Detect which cell encompasses the target text, then output its [X, Y] center coordinate. 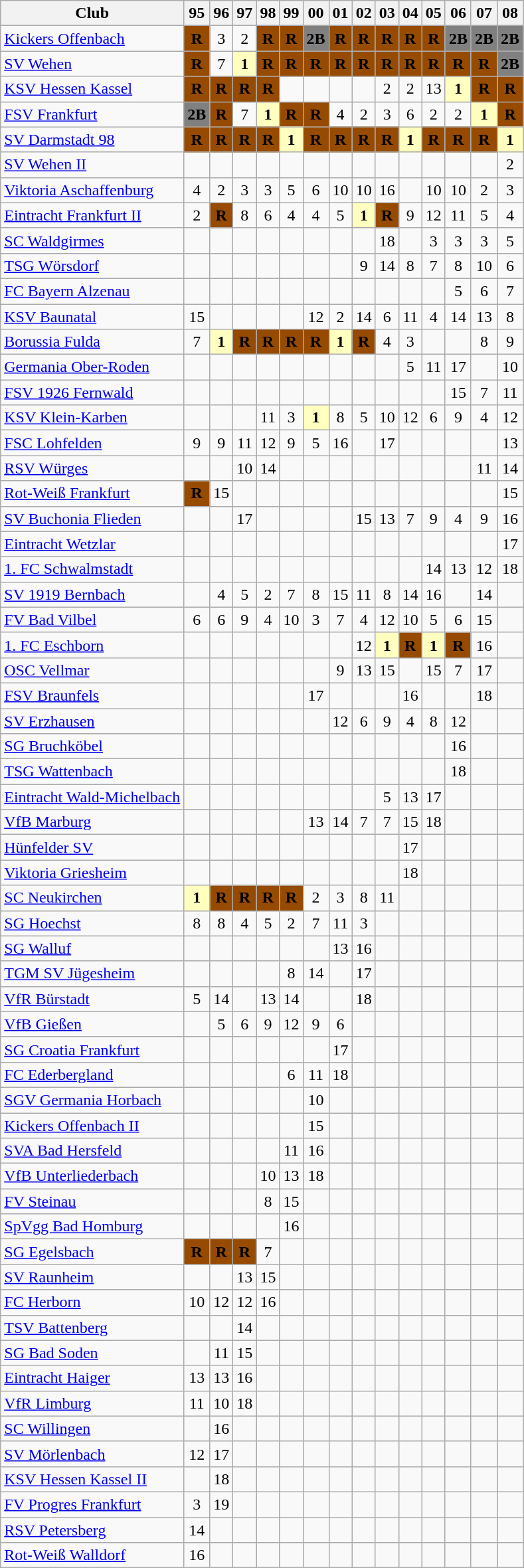
Rot-Weiß Walldorf [92, 1555]
SG Walluf [92, 948]
98 [268, 13]
TGM SV Jügesheim [92, 974]
19 [222, 1504]
Viktoria Griesheim [92, 873]
97 [244, 13]
TSG Wörsdorf [92, 266]
Eintracht Wald-Michelbach [92, 797]
VfR Bürstadt [92, 999]
KSV Baunatal [92, 317]
SG Bad Soden [92, 1353]
07 [483, 13]
Viktoria Aschaffenburg [92, 190]
SV Wehen II [92, 165]
01 [340, 13]
02 [364, 13]
FSV 1926 Fernwald [92, 392]
Kickers Offenbach II [92, 1126]
SGV Germania Horbach [92, 1100]
VfB Gießen [92, 1024]
FC Bayern Alzenau [92, 291]
FSV Braunfels [92, 695]
00 [316, 13]
Eintracht Haiger [92, 1378]
96 [222, 13]
04 [410, 13]
VfR Limburg [92, 1403]
SG Hoechst [92, 923]
SV Wehen [92, 64]
Eintracht Frankfurt II [92, 215]
03 [387, 13]
95 [197, 13]
05 [433, 13]
Eintracht Wetzlar [92, 544]
SG Egelsbach [92, 1252]
SV Raunheim [92, 1277]
1. FC Eschborn [92, 645]
SV Darmstadt 98 [92, 139]
FV Steinau [92, 1201]
RSV Petersberg [92, 1529]
OSC Vellmar [92, 670]
SpVgg Bad Homburg [92, 1227]
FSV Frankfurt [92, 114]
Kickers Offenbach [92, 39]
Rot-Weiß Frankfurt [92, 493]
Germania Ober-Roden [92, 367]
FC Herborn [92, 1302]
06 [458, 13]
VfB Unterliederbach [92, 1176]
SV Buchonia Flieden [92, 519]
KSV Hessen Kassel II [92, 1479]
SV 1919 Bernbach [92, 594]
SC Neukirchen [92, 898]
TSV Battenberg [92, 1328]
FV Progres Frankfurt [92, 1504]
SG Croatia Frankfurt [92, 1049]
SC Willingen [92, 1429]
99 [291, 13]
SV Mörlenbach [92, 1454]
FV Bad Vilbel [92, 620]
FC Ederbergland [92, 1075]
Hünfelder SV [92, 847]
SVA Bad Hersfeld [92, 1151]
Borussia Fulda [92, 342]
08 [510, 13]
TSG Wattenbach [92, 772]
KSV Klein-Karben [92, 418]
1. FC Schwalmstadt [92, 569]
SC Waldgirmes [92, 240]
VfB Marburg [92, 822]
RSV Würges [92, 468]
SV Erzhausen [92, 721]
SG Bruchköbel [92, 746]
Club [92, 13]
FSC Lohfelden [92, 443]
KSV Hessen Kassel [92, 89]
